Locate the cell with the specified text and output its (X, Y) center coordinate. 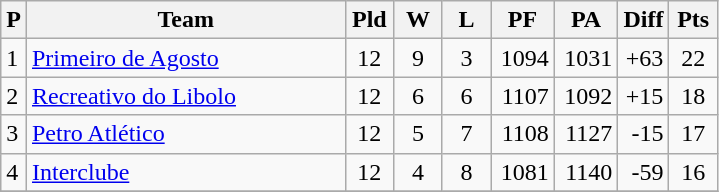
7 (466, 134)
9 (418, 58)
16 (694, 172)
Primeiro de Agosto (186, 58)
Pts (694, 20)
1081 (523, 172)
1127 (586, 134)
2 (14, 96)
Interclube (186, 172)
1108 (523, 134)
-15 (644, 134)
L (466, 20)
+63 (644, 58)
17 (694, 134)
Recreativo do Libolo (186, 96)
1092 (586, 96)
1031 (586, 58)
+15 (644, 96)
P (14, 20)
W (418, 20)
PF (523, 20)
1107 (523, 96)
1 (14, 58)
8 (466, 172)
22 (694, 58)
Pld (370, 20)
1094 (523, 58)
-59 (644, 172)
PA (586, 20)
18 (694, 96)
1140 (586, 172)
Petro Atlético (186, 134)
5 (418, 134)
Team (186, 20)
Diff (644, 20)
